Detect which cell encompasses the target text, then output its [X, Y] center coordinate. 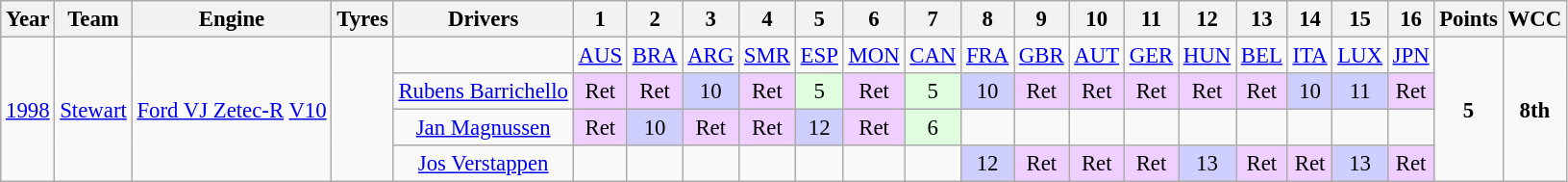
2 [654, 19]
CAN [933, 56]
BEL [1262, 56]
ESP [819, 56]
Jan Magnussen [483, 128]
Ford VJ Zetec-R V10 [232, 110]
FRA [988, 56]
AUT [1096, 56]
Stewart [93, 110]
4 [767, 19]
16 [1411, 19]
14 [1309, 19]
BRA [654, 56]
SMR [767, 56]
JPN [1411, 56]
8 [988, 19]
LUX [1359, 56]
Rubens Barrichello [483, 91]
1998 [28, 110]
GER [1151, 56]
MON [874, 56]
Engine [232, 19]
HUN [1207, 56]
Drivers [483, 19]
GBR [1042, 56]
15 [1359, 19]
1 [600, 19]
Year [28, 19]
Jos Verstappen [483, 164]
AUS [600, 56]
Tyres [362, 19]
WCC [1534, 19]
ARG [711, 56]
Points [1469, 19]
7 [933, 19]
3 [711, 19]
9 [1042, 19]
Team [93, 19]
8th [1534, 110]
ITA [1309, 56]
